Provide the [X, Y] coordinate of the cell's center where the given text is located.  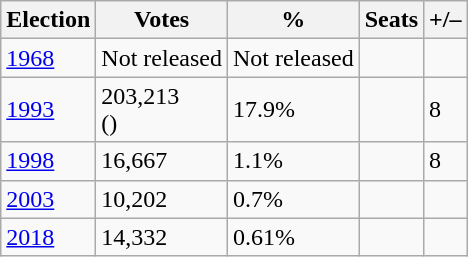
16,667 [162, 161]
+/– [446, 20]
1.1% [293, 161]
1998 [48, 161]
Seats [391, 20]
0.61% [293, 237]
17.9% [293, 110]
1968 [48, 58]
1993 [48, 110]
% [293, 20]
2018 [48, 237]
Election [48, 20]
14,332 [162, 237]
10,202 [162, 199]
0.7% [293, 199]
2003 [48, 199]
203,213() [162, 110]
Votes [162, 20]
